Capture the cell that displays the provided text and extract its [X, Y] central coordinate. 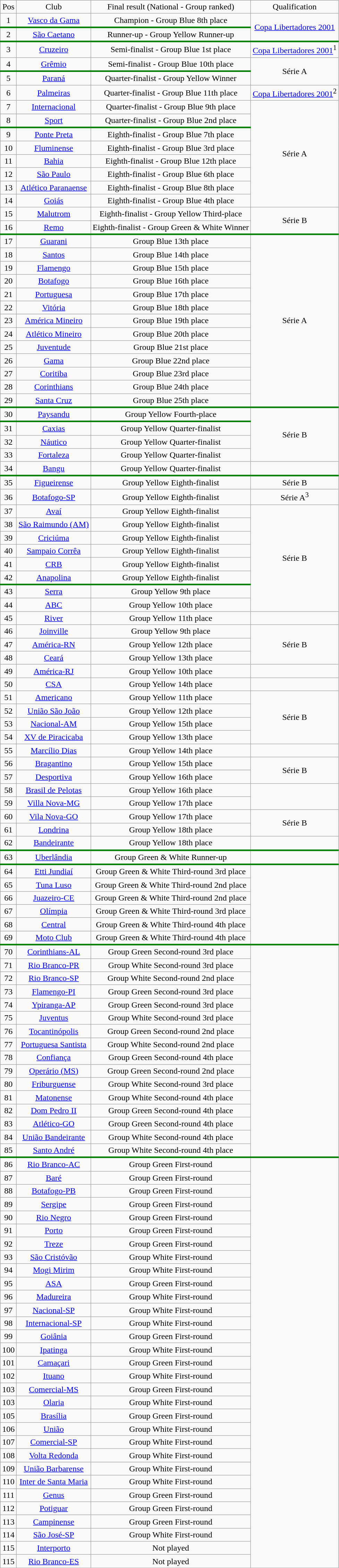
41 [8, 564]
38 [8, 525]
Semi-finalist - Group Blue 1st place [171, 49]
52 [8, 711]
São José-SP [54, 1535]
Serra [54, 591]
65 [8, 885]
Americano [54, 697]
Tuna Luso [54, 885]
América-RN [54, 645]
América-RJ [54, 671]
Eighth-finalist - Group Yellow Third-place [171, 214]
61 [8, 830]
Eighth-finalist - Group Blue 6th place [171, 174]
Náutico [54, 442]
Eighth-finalist - Group Blue 12th place [171, 161]
Caxias [54, 428]
39 [8, 538]
88 [8, 1191]
Dom Pedro II [54, 1110]
Ponte Preta [54, 134]
Bandeirante [54, 843]
Interporto [54, 1548]
Série A3 [295, 497]
Quarter-finalist - Group Blue 9th place [171, 107]
Palmeiras [54, 93]
Guarani [54, 241]
23 [8, 321]
Rio Branco-PR [54, 965]
18 [8, 255]
River [54, 618]
107 [8, 1442]
11 [8, 161]
69 [8, 938]
Corinthians-AL [54, 952]
85 [8, 1151]
Moto Club [54, 938]
4 [8, 64]
Campinense [54, 1521]
Potiguar [54, 1508]
Treze [54, 1244]
Portuguesa Santista [54, 1044]
28 [8, 387]
58 [8, 790]
Santo André [54, 1151]
Group Blue 15th place [171, 268]
Rio Negro [54, 1217]
84 [8, 1137]
Juazeiro-CE [54, 898]
Internacional [54, 107]
Club [54, 7]
Joinville [54, 631]
União Barbarense [54, 1469]
Group Blue 19th place [171, 321]
Vila Nova-GO [54, 816]
44 [8, 605]
Quarter-finalist - Group Yellow Winner [171, 78]
São Paulo [54, 174]
Olaria [54, 1403]
Runner-up - Group Yellow Runner-up [171, 34]
Group Blue 17th place [171, 294]
Sampaio Corrêa [54, 551]
Vasco da Gama [54, 20]
Paraná [54, 78]
Eighth-finalist - Group Blue 3rd place [171, 148]
Madureira [54, 1297]
Botafogo [54, 281]
Gama [54, 360]
71 [8, 965]
São Cristóvão [54, 1257]
Atlético-GO [54, 1124]
110 [8, 1482]
Atlético Paranaense [54, 188]
Bahia [54, 161]
Avaí [54, 511]
Nacional-AM [54, 724]
70 [8, 952]
Vitória [54, 307]
Quarter-finalist - Group Blue 2nd place [171, 121]
Atlético Mineiro [54, 334]
66 [8, 898]
83 [8, 1124]
2 [8, 34]
16 [8, 228]
Group Blue 23rd place [171, 373]
Group Blue 25th place [171, 401]
Portuguesa [54, 294]
Bangu [54, 469]
12 [8, 174]
Flamengo-PI [54, 992]
União São João [54, 711]
112 [8, 1508]
67 [8, 911]
Marcílio Dias [54, 750]
51 [8, 697]
48 [8, 658]
8 [8, 121]
1 [8, 20]
94 [8, 1270]
3 [8, 49]
Rio Branco-ES [54, 1561]
108 [8, 1455]
101 [8, 1363]
98 [8, 1323]
25 [8, 347]
42 [8, 578]
59 [8, 803]
São Raimundo (AM) [54, 525]
Grêmio [54, 64]
50 [8, 684]
47 [8, 645]
Final result (National - Group ranked) [171, 7]
Eighth-finalist - Group Blue 4th place [171, 201]
Remo [54, 228]
29 [8, 401]
96 [8, 1297]
22 [8, 307]
36 [8, 497]
17 [8, 241]
Matonense [54, 1097]
Sport [54, 121]
93 [8, 1257]
Anapolina [54, 578]
XV de Piracicaba [54, 737]
Coritiba [54, 373]
37 [8, 511]
19 [8, 268]
Central [54, 924]
20 [8, 281]
Fortaleza [54, 455]
34 [8, 469]
Brasil de Pelotas [54, 790]
90 [8, 1217]
Bragantino [54, 764]
99 [8, 1336]
Copa Libertadores 20011 [295, 49]
109 [8, 1469]
Rio Branco-SP [54, 978]
Ceará [54, 658]
73 [8, 992]
6 [8, 93]
60 [8, 816]
9 [8, 134]
68 [8, 924]
Copa Libertadores 20012 [295, 93]
Santa Cruz [54, 401]
Fluminense [54, 148]
62 [8, 843]
Botafogo-SP [54, 497]
15 [8, 214]
49 [8, 671]
Uberlândia [54, 857]
64 [8, 871]
43 [8, 591]
Ipatinga [54, 1349]
Goiânia [54, 1336]
35 [8, 482]
Qualification [295, 7]
5 [8, 78]
76 [8, 1031]
Nacional-SP [54, 1310]
26 [8, 360]
Group Blue 14th place [171, 255]
Villa Nova-MG [54, 803]
União [54, 1429]
Paysandu [54, 414]
Group Blue 18th place [171, 307]
102 [8, 1376]
54 [8, 737]
Friburguense [54, 1084]
114 [8, 1535]
ABC [54, 605]
Mogi Mirim [54, 1270]
21 [8, 294]
56 [8, 764]
Botafogo-PB [54, 1191]
Desportiva [54, 777]
40 [8, 551]
Santos [54, 255]
Group Blue 16th place [171, 281]
Comercial-MS [54, 1389]
100 [8, 1349]
CSA [54, 684]
Quarter-finalist - Group Blue 11th place [171, 93]
União Bandeirante [54, 1137]
75 [8, 1018]
Baré [54, 1178]
10 [8, 148]
92 [8, 1244]
Group Blue 22nd place [171, 360]
Group Blue 21st place [171, 347]
87 [8, 1178]
79 [8, 1071]
63 [8, 857]
74 [8, 1005]
Confiança [54, 1058]
Volta Redonda [54, 1455]
Etti Jundiaí [54, 871]
América Mineiro [54, 321]
Rio Branco-AC [54, 1164]
Londrina [54, 830]
Tocantinópolis [54, 1031]
Porto [54, 1231]
Inter de Santa Maria [54, 1482]
81 [8, 1097]
Olímpia [54, 911]
Genus [54, 1495]
Group Green & White Runner-up [171, 857]
77 [8, 1044]
CRB [54, 564]
ASA [54, 1283]
Eighth-finalist - Group Blue 8th place [171, 188]
106 [8, 1429]
Semi-finalist - Group Blue 10th place [171, 64]
91 [8, 1231]
Figueirense [54, 482]
Comercial-SP [54, 1442]
13 [8, 188]
Corinthians [54, 387]
Group Blue 20th place [171, 334]
72 [8, 978]
7 [8, 107]
Champion - Group Blue 8th place [171, 20]
Pos [8, 7]
33 [8, 455]
57 [8, 777]
82 [8, 1110]
Eighth-finalist - Group Blue 7th place [171, 134]
Sergipe [54, 1204]
Ituano [54, 1376]
Juventus [54, 1018]
80 [8, 1084]
24 [8, 334]
27 [8, 373]
Internacional-SP [54, 1323]
Malutrom [54, 214]
45 [8, 618]
São Caetano [54, 34]
14 [8, 201]
53 [8, 724]
Criciúma [54, 538]
Eighth-finalist - Group Green & White Winner [171, 228]
89 [8, 1204]
Juventude [54, 347]
Cruzeiro [54, 49]
Group Blue 24th place [171, 387]
Group Blue 13th place [171, 241]
86 [8, 1164]
55 [8, 750]
30 [8, 414]
32 [8, 442]
Copa Libertadores 2001 [295, 28]
Ypiranga-AP [54, 1005]
105 [8, 1416]
78 [8, 1058]
Brasília [54, 1416]
Goiás [54, 201]
113 [8, 1521]
Group Yellow Fourth-place [171, 414]
97 [8, 1310]
111 [8, 1495]
Operário (MS) [54, 1071]
46 [8, 631]
Camaçari [54, 1363]
Flamengo [54, 268]
31 [8, 428]
95 [8, 1283]
